Detect which cell encompasses the target text, then output its (X, Y) center coordinate. 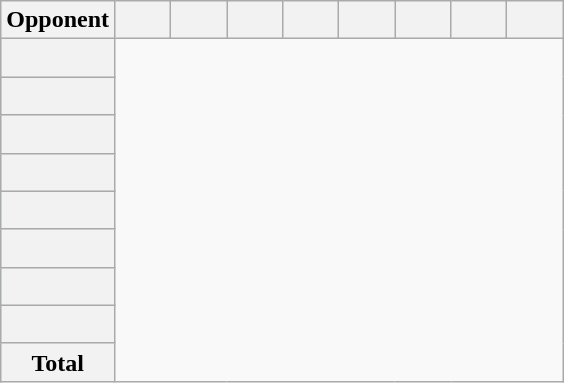
Opponent (58, 20)
Total (58, 362)
